Output the [X, Y] coordinate of the center of the cell containing the given text.  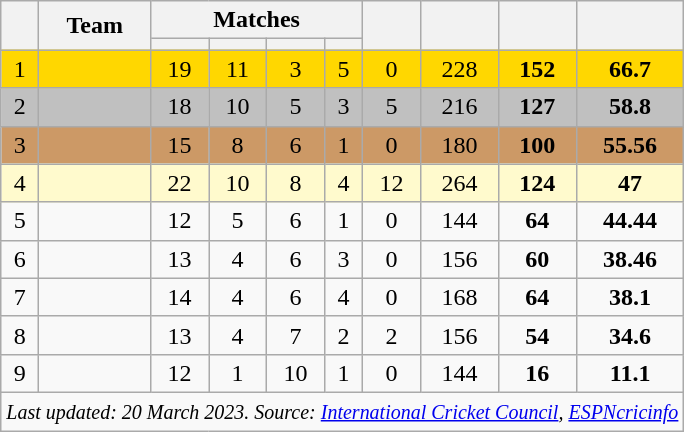
16 [537, 373]
34.6 [630, 335]
Last updated: 20 March 2023. Source: International Cricket Council, ESPNcricinfo [342, 411]
180 [460, 145]
60 [537, 259]
66.7 [630, 69]
11 [238, 69]
14 [180, 297]
228 [460, 69]
264 [460, 183]
100 [537, 145]
11.1 [630, 373]
38.1 [630, 297]
44.44 [630, 221]
168 [460, 297]
Matches [257, 20]
58.8 [630, 107]
22 [180, 183]
19 [180, 69]
55.56 [630, 145]
47 [630, 183]
54 [537, 335]
127 [537, 107]
38.46 [630, 259]
Team [95, 26]
9 [20, 373]
152 [537, 69]
15 [180, 145]
124 [537, 183]
18 [180, 107]
216 [460, 107]
